Determine the (x, y) coordinate at the center of the cell enclosing the given text.  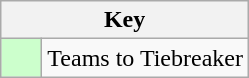
Key (125, 20)
Teams to Tiebreaker (146, 58)
